Determine the (X, Y) coordinate at the center of the cell enclosing the given text.  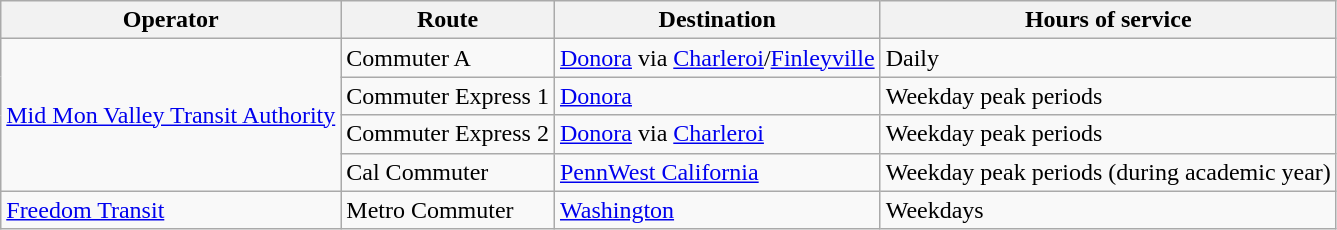
Destination (717, 20)
Washington (717, 210)
Cal Commuter (448, 172)
Donora via Charleroi (717, 134)
Operator (171, 20)
Weekday peak periods (during academic year) (1108, 172)
Metro Commuter (448, 210)
Donora via Charleroi/Finleyville (717, 58)
Weekdays (1108, 210)
Donora (717, 96)
Freedom Transit (171, 210)
Route (448, 20)
Commuter Express 2 (448, 134)
Commuter Express 1 (448, 96)
PennWest California (717, 172)
Commuter A (448, 58)
Mid Mon Valley Transit Authority (171, 115)
Hours of service (1108, 20)
Daily (1108, 58)
